Find where the given text appears and provide that cell's center as (X, Y) coordinate. 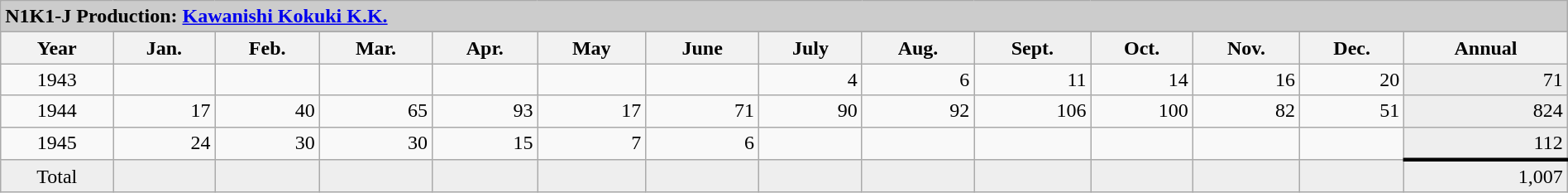
20 (1352, 80)
16 (1245, 80)
24 (164, 143)
15 (485, 143)
N1K1-J Production: Kawanishi Kokuki K.K. (784, 17)
40 (267, 111)
July (810, 48)
June (703, 48)
1945 (57, 143)
112 (1485, 143)
Feb. (267, 48)
14 (1141, 80)
Oct. (1141, 48)
Total (57, 176)
Apr. (485, 48)
Aug. (918, 48)
1943 (57, 80)
Year (57, 48)
106 (1032, 111)
93 (485, 111)
51 (1352, 111)
82 (1245, 111)
100 (1141, 111)
Dec. (1352, 48)
Mar. (375, 48)
Sept. (1032, 48)
1,007 (1485, 176)
1944 (57, 111)
11 (1032, 80)
824 (1485, 111)
Nov. (1245, 48)
65 (375, 111)
7 (592, 143)
May (592, 48)
Annual (1485, 48)
4 (810, 80)
Jan. (164, 48)
90 (810, 111)
92 (918, 111)
